Capture the cell that displays the provided text and extract its (X, Y) central coordinate. 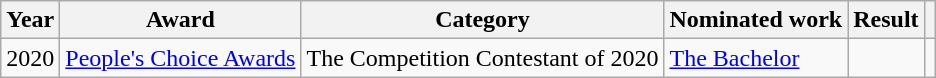
Category (482, 20)
Nominated work (756, 20)
Result (886, 20)
The Bachelor (756, 58)
People's Choice Awards (180, 58)
The Competition Contestant of 2020 (482, 58)
2020 (30, 58)
Year (30, 20)
Award (180, 20)
